Pinpoint the cell where the given text exists, returning its (X, Y) midpoint coordinate. 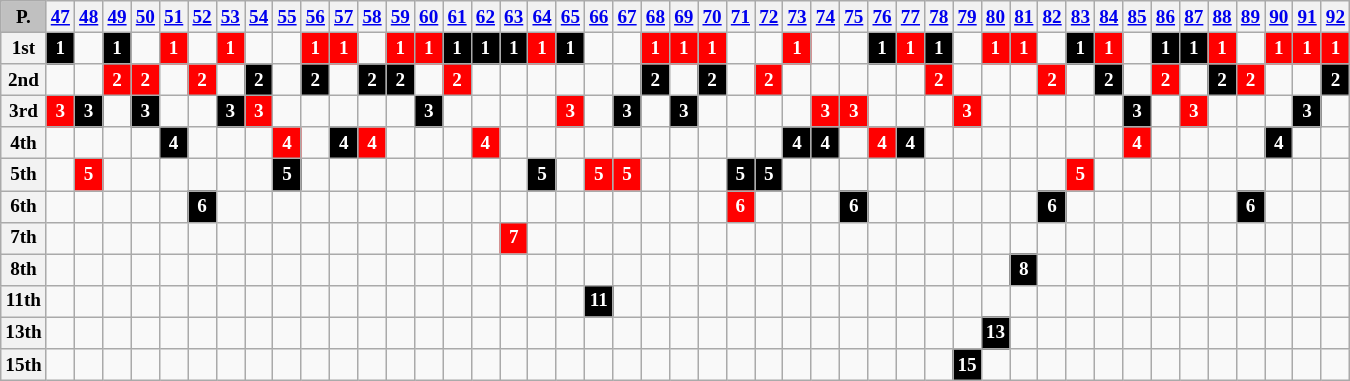
61 (457, 17)
75 (854, 17)
47 (60, 17)
84 (1109, 17)
82 (1052, 17)
1st (24, 48)
81 (1024, 17)
74 (825, 17)
8th (24, 270)
50 (145, 17)
71 (740, 17)
72 (769, 17)
69 (684, 17)
83 (1080, 17)
92 (1335, 17)
13 (995, 333)
86 (1165, 17)
63 (514, 17)
76 (882, 17)
80 (995, 17)
57 (344, 17)
88 (1222, 17)
15th (24, 365)
56 (315, 17)
64 (542, 17)
7th (24, 238)
70 (712, 17)
89 (1250, 17)
2nd (24, 80)
49 (117, 17)
11 (599, 301)
54 (259, 17)
52 (202, 17)
73 (797, 17)
77 (910, 17)
15 (967, 365)
79 (967, 17)
51 (174, 17)
48 (89, 17)
67 (627, 17)
91 (1307, 17)
P. (24, 17)
58 (372, 17)
62 (485, 17)
8 (1024, 270)
68 (655, 17)
6th (24, 206)
3rd (24, 111)
85 (1137, 17)
7 (514, 238)
55 (287, 17)
11th (24, 301)
78 (939, 17)
60 (429, 17)
66 (599, 17)
90 (1279, 17)
13th (24, 333)
53 (230, 17)
65 (570, 17)
5th (24, 175)
4th (24, 143)
59 (400, 17)
87 (1194, 17)
